Capture the cell that displays the provided text and extract its [x, y] central coordinate. 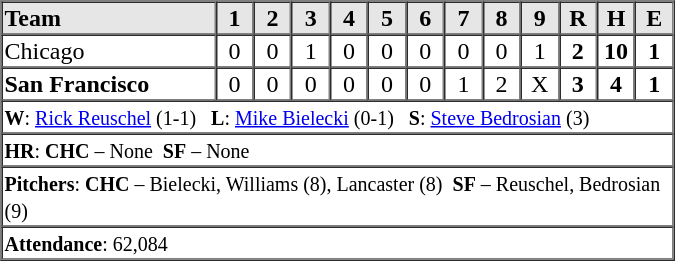
8 [501, 18]
5 [387, 18]
6 [425, 18]
Chicago [109, 50]
Attendance: 62,084 [338, 242]
W: Rick Reuschel (1-1) L: Mike Bielecki (0-1) S: Steve Bedrosian (3) [338, 116]
HR: CHC – None SF – None [338, 150]
E [654, 18]
San Francisco [109, 84]
H [616, 18]
7 [463, 18]
Team [109, 18]
X [540, 84]
Pitchers: CHC – Bielecki, Williams (8), Lancaster (8) SF – Reuschel, Bedrosian (9) [338, 196]
9 [540, 18]
10 [616, 50]
R [578, 18]
